Determine the (x, y) coordinate at the center of the cell enclosing the given text.  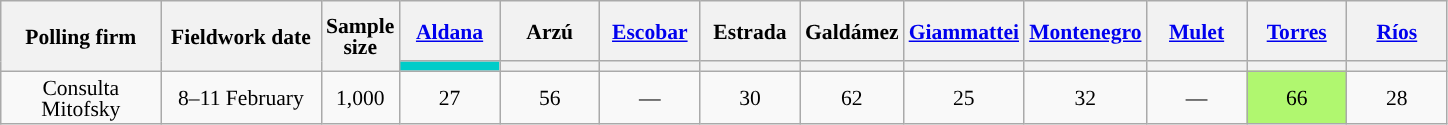
25 (964, 97)
1,000 (360, 97)
Escobar (650, 31)
32 (1085, 97)
66 (1297, 97)
Fieldwork date (241, 36)
Torres (1297, 31)
Giammattei (964, 31)
Polling firm (81, 36)
Mulet (1197, 31)
8–11 February (241, 97)
Ríos (1397, 31)
27 (449, 97)
30 (750, 97)
Estrada (750, 31)
Galdámez (852, 31)
Sample size (360, 36)
Aldana (449, 31)
56 (550, 97)
Montenegro (1085, 31)
28 (1397, 97)
Consulta Mitofsky (81, 97)
62 (852, 97)
Arzú (550, 31)
